Capture the cell that displays the provided text and extract its [x, y] central coordinate. 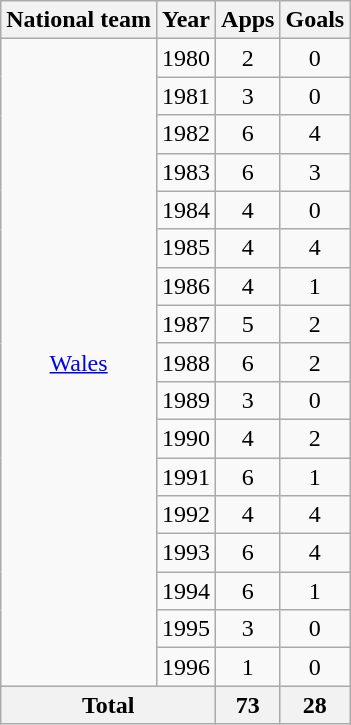
1989 [186, 400]
1988 [186, 362]
1982 [186, 134]
1990 [186, 438]
Total [108, 705]
1991 [186, 477]
1987 [186, 324]
1981 [186, 96]
Goals [315, 20]
28 [315, 705]
Apps [248, 20]
Year [186, 20]
5 [248, 324]
1986 [186, 286]
1995 [186, 629]
National team [79, 20]
1994 [186, 591]
1983 [186, 172]
1984 [186, 210]
1992 [186, 515]
1985 [186, 248]
Wales [79, 362]
73 [248, 705]
1980 [186, 58]
1993 [186, 553]
1996 [186, 667]
